Return [X, Y] of the center of cell containing provided text 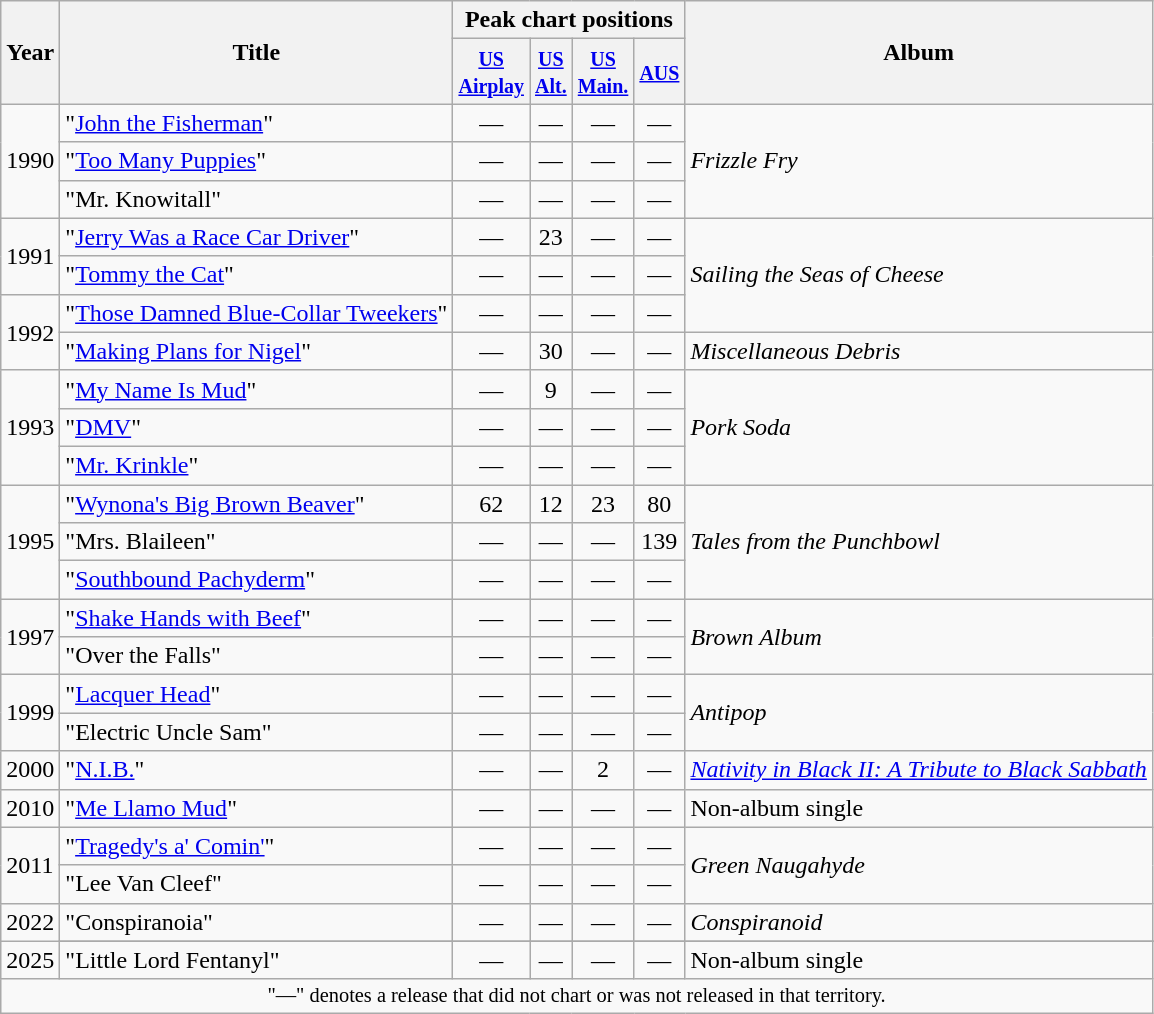
1993 [30, 427]
Sailing the Seas of Cheese [918, 275]
Brown Album [918, 637]
"N.I.B." [256, 770]
"Mr. Knowitall" [256, 199]
2011 [30, 865]
"Too Many Puppies" [256, 161]
Frizzle Fry [918, 161]
Nativity in Black II: A Tribute to Black Sabbath [918, 770]
"Jerry Was a Race Car Driver" [256, 237]
2022 [30, 922]
AUS [660, 72]
2 [603, 770]
"Those Damned Blue-Collar Tweekers" [256, 313]
9 [552, 389]
12 [552, 503]
Miscellaneous Debris [918, 351]
1997 [30, 637]
Album [918, 52]
2010 [30, 808]
Year [30, 52]
1999 [30, 713]
"Southbound Pachyderm" [256, 580]
"Over the Falls" [256, 656]
"Wynona's Big Brown Beaver" [256, 503]
"Mr. Krinkle" [256, 465]
Tales from the Punchbowl [918, 541]
1990 [30, 161]
"Lee Van Cleef" [256, 884]
USAirplay [492, 72]
"Little Lord Fentanyl" [256, 960]
2000 [30, 770]
Antipop [918, 713]
USAlt. [552, 72]
"My Name Is Mud" [256, 389]
Pork Soda [918, 427]
62 [492, 503]
"John the Fisherman" [256, 123]
80 [660, 503]
"Tragedy's a' Comin'" [256, 846]
139 [660, 542]
"—" denotes a release that did not chart or was not released in that territory. [577, 996]
Title [256, 52]
2025 [30, 960]
30 [552, 351]
"Me Llamo Mud" [256, 808]
"Electric Uncle Sam" [256, 732]
"Lacquer Head" [256, 694]
"DMV" [256, 427]
Green Naugahyde [918, 865]
"Shake Hands with Beef" [256, 618]
1995 [30, 541]
"Mrs. Blaileen" [256, 542]
"Conspiranoia" [256, 922]
"Tommy the Cat" [256, 275]
"Making Plans for Nigel" [256, 351]
1992 [30, 332]
1991 [30, 256]
USMain. [603, 72]
Peak chart positions [569, 20]
Conspiranoid [918, 922]
